Pinpoint the cell where the given text exists, returning its [x, y] midpoint coordinate. 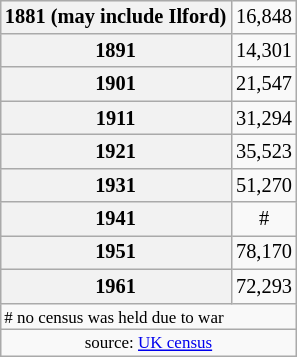
35,523 [264, 152]
1901 [116, 84]
1911 [116, 118]
72,293 [264, 286]
1881 (may include Ilford) [116, 17]
source: UK census [148, 342]
1951 [116, 253]
1931 [116, 185]
78,170 [264, 253]
1941 [116, 219]
31,294 [264, 118]
1921 [116, 152]
1891 [116, 51]
# no census was held due to war [148, 316]
14,301 [264, 51]
51,270 [264, 185]
21,547 [264, 84]
# [264, 219]
16,848 [264, 17]
1961 [116, 286]
